Find where the given text appears and provide that cell's center as (x, y) coordinate. 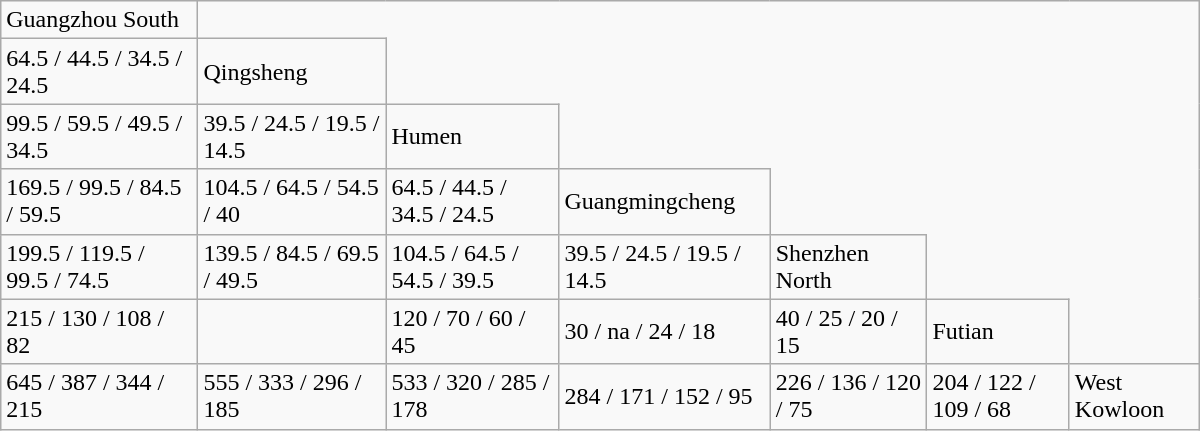
30 / na / 24 / 18 (664, 332)
104.5 / 64.5 / 54.5 / 40 (292, 202)
555 / 333 / 296 / 185 (292, 396)
204 / 122 / 109 / 68 (998, 396)
Shenzhen North (848, 266)
Humen (472, 136)
40 / 25 / 20 / 15 (848, 332)
226 / 136 / 120 / 75 (848, 396)
Futian (998, 332)
99.5 / 59.5 / 49.5 / 34.5 (100, 136)
West Kowloon (1134, 396)
169.5 / 99.5 / 84.5 / 59.5 (100, 202)
215 / 130 / 108 / 82 (100, 332)
533 / 320 / 285 / 178 (472, 396)
284 / 171 / 152 / 95 (664, 396)
104.5 / 64.5 / 54.5 / 39.5 (472, 266)
Guangzhou South (100, 20)
Guangmingcheng (664, 202)
139.5 / 84.5 / 69.5 / 49.5 (292, 266)
Qingsheng (292, 72)
645 / 387 / 344 / 215 (100, 396)
199.5 / 119.5 / 99.5 / 74.5 (100, 266)
120 / 70 / 60 / 45 (472, 332)
